Output the (X, Y) coordinate of the center of the cell containing the given text.  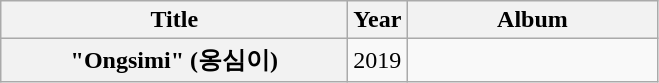
Album (532, 20)
2019 (378, 60)
Title (174, 20)
"Ongsimi" (옹심이) (174, 60)
Year (378, 20)
